Find where the given text appears and provide that cell's center as [x, y] coordinate. 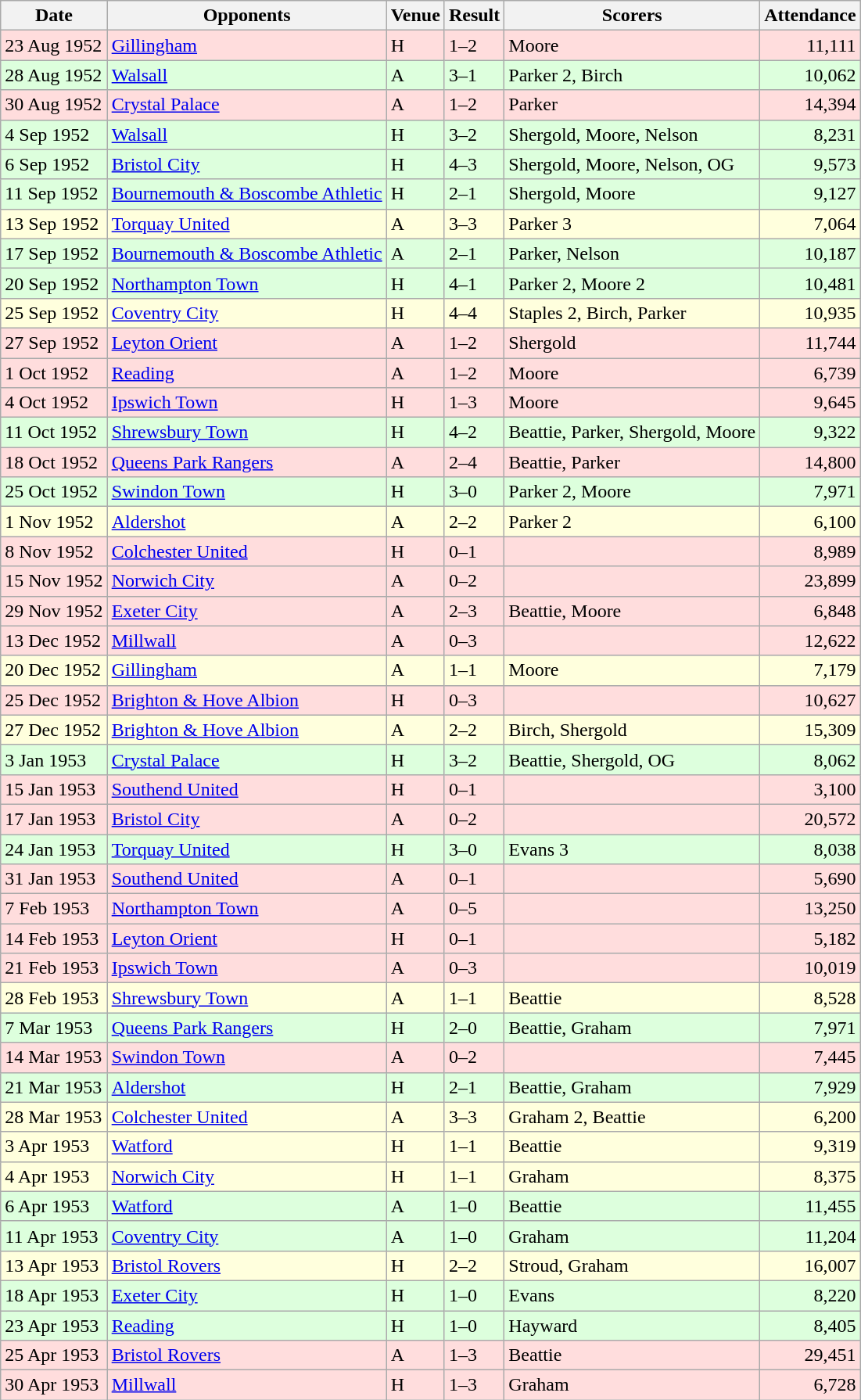
Parker 2, Moore 2 [632, 283]
28 Feb 1953 [54, 998]
15 Jan 1953 [54, 789]
30 Aug 1952 [54, 105]
Beattie, Parker [632, 462]
3 Apr 1953 [54, 1147]
29,451 [810, 1355]
11,111 [810, 45]
25 Dec 1952 [54, 700]
9,127 [810, 194]
10,481 [810, 283]
8 Nov 1952 [54, 551]
20 Sep 1952 [54, 283]
Parker [632, 105]
25 Oct 1952 [54, 492]
27 Sep 1952 [54, 343]
6 Sep 1952 [54, 164]
Shergold [632, 343]
Parker 2, Moore [632, 492]
9,319 [810, 1147]
20 Dec 1952 [54, 670]
4–1 [474, 283]
6,848 [810, 611]
25 Sep 1952 [54, 313]
1 Nov 1952 [54, 522]
23,899 [810, 581]
Parker, Nelson [632, 253]
11 Oct 1952 [54, 433]
2–0 [474, 1028]
9,645 [810, 403]
11,455 [810, 1206]
6 Apr 1953 [54, 1206]
18 Apr 1953 [54, 1295]
Scorers [632, 16]
21 Mar 1953 [54, 1087]
4 Oct 1952 [54, 403]
8,038 [810, 849]
4–2 [474, 433]
13 Dec 1952 [54, 641]
17 Jan 1953 [54, 819]
2–4 [474, 462]
Beattie, Parker, Shergold, Moore [632, 433]
7,929 [810, 1087]
13,250 [810, 909]
11,204 [810, 1236]
16,007 [810, 1265]
8,528 [810, 998]
9,573 [810, 164]
23 Apr 1953 [54, 1326]
10,187 [810, 253]
Graham 2, Beattie [632, 1117]
Evans 3 [632, 849]
10,062 [810, 75]
20,572 [810, 819]
7,445 [810, 1057]
10,019 [810, 968]
10,935 [810, 313]
5,182 [810, 939]
13 Sep 1952 [54, 224]
14 Feb 1953 [54, 939]
8,989 [810, 551]
3–1 [474, 75]
8,375 [810, 1176]
8,231 [810, 135]
Shergold, Moore [632, 194]
Parker 3 [632, 224]
5,690 [810, 879]
9,322 [810, 433]
8,062 [810, 759]
Shergold, Moore, Nelson [632, 135]
7,179 [810, 670]
31 Jan 1953 [54, 879]
1 Oct 1952 [54, 373]
Hayward [632, 1326]
6,739 [810, 373]
10,627 [810, 700]
21 Feb 1953 [54, 968]
27 Dec 1952 [54, 730]
Shergold, Moore, Nelson, OG [632, 164]
Parker 2 [632, 522]
Staples 2, Birch, Parker [632, 313]
11 Sep 1952 [54, 194]
7 Mar 1953 [54, 1028]
11 Apr 1953 [54, 1236]
Attendance [810, 16]
Opponents [247, 16]
Evans [632, 1295]
3 Jan 1953 [54, 759]
25 Apr 1953 [54, 1355]
Result [474, 16]
4 Sep 1952 [54, 135]
14,800 [810, 462]
3,100 [810, 789]
Beattie, Moore [632, 611]
0–5 [474, 909]
Birch, Shergold [632, 730]
24 Jan 1953 [54, 849]
29 Nov 1952 [54, 611]
14,394 [810, 105]
23 Aug 1952 [54, 45]
28 Mar 1953 [54, 1117]
Stroud, Graham [632, 1265]
4–4 [474, 313]
15 Nov 1952 [54, 581]
15,309 [810, 730]
6,100 [810, 522]
28 Aug 1952 [54, 75]
6,728 [810, 1385]
8,220 [810, 1295]
Venue [415, 16]
2–3 [474, 611]
Beattie, Shergold, OG [632, 759]
Date [54, 16]
7 Feb 1953 [54, 909]
14 Mar 1953 [54, 1057]
7,064 [810, 224]
4 Apr 1953 [54, 1176]
4–3 [474, 164]
30 Apr 1953 [54, 1385]
Parker 2, Birch [632, 75]
17 Sep 1952 [54, 253]
12,622 [810, 641]
8,405 [810, 1326]
13 Apr 1953 [54, 1265]
6,200 [810, 1117]
11,744 [810, 343]
18 Oct 1952 [54, 462]
